From the cell containing the given text, extract its center point as (X, Y) coordinate. 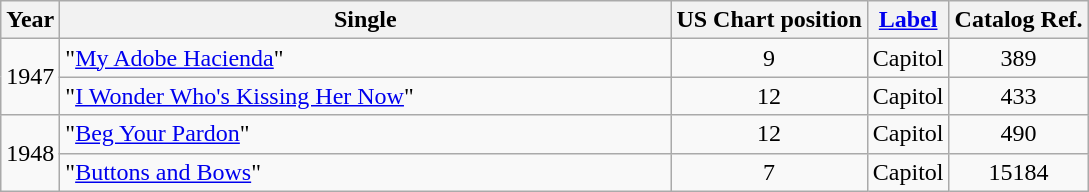
15184 (1018, 172)
Year (30, 20)
"My Adobe Hacienda" (366, 58)
Single (366, 20)
389 (1018, 58)
9 (769, 58)
433 (1018, 96)
"I Wonder Who's Kissing Her Now" (366, 96)
7 (769, 172)
US Chart position (769, 20)
490 (1018, 134)
"Beg Your Pardon" (366, 134)
1948 (30, 153)
Label (908, 20)
1947 (30, 77)
"Buttons and Bows" (366, 172)
Catalog Ref. (1018, 20)
